Extract the (X, Y) coordinate from the center of the cell holding the provided text.  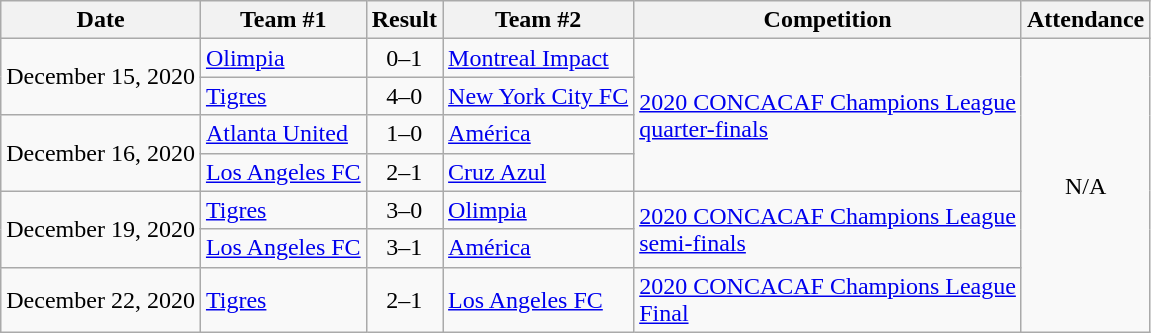
Team #2 (538, 20)
2020 CONCACAF Champions LeagueFinal (828, 300)
December 22, 2020 (101, 300)
3–1 (404, 248)
December 15, 2020 (101, 77)
Montreal Impact (538, 58)
December 16, 2020 (101, 153)
Cruz Azul (538, 172)
New York City FC (538, 96)
1–0 (404, 134)
December 19, 2020 (101, 229)
Team #1 (283, 20)
Competition (828, 20)
4–0 (404, 96)
N/A (1085, 186)
Attendance (1085, 20)
0–1 (404, 58)
Atlanta United (283, 134)
2020 CONCACAF Champions Leaguesemi-finals (828, 229)
2020 CONCACAF Champions Leaguequarter-finals (828, 115)
Date (101, 20)
Result (404, 20)
3–0 (404, 210)
